Extract the (X, Y) coordinate from the center of the cell holding the provided text.  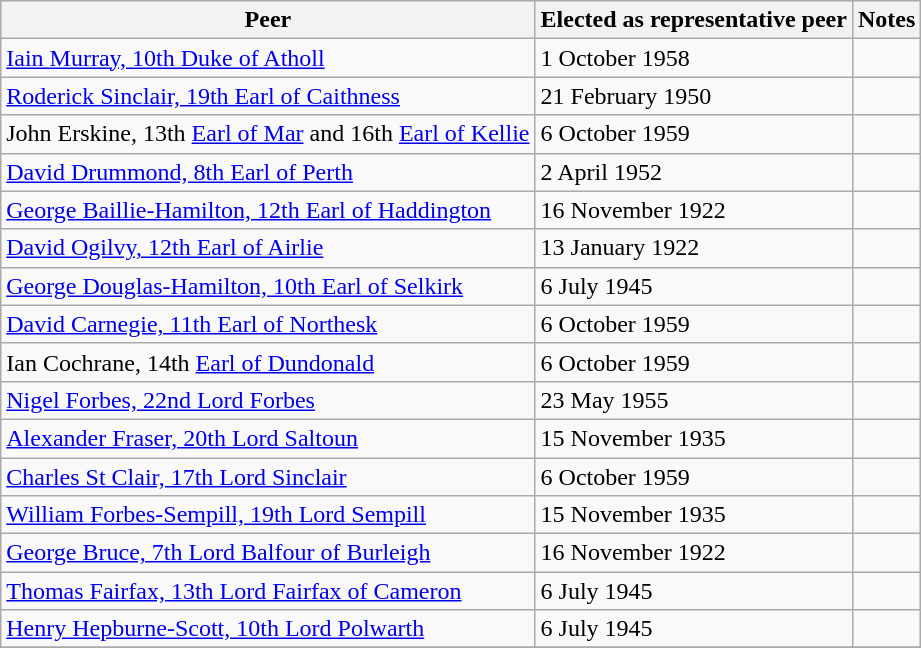
1 October 1958 (694, 58)
Elected as representative peer (694, 20)
William Forbes-Sempill, 19th Lord Sempill (268, 515)
George Douglas-Hamilton, 10th Earl of Selkirk (268, 286)
Charles St Clair, 17th Lord Sinclair (268, 477)
Ian Cochrane, 14th Earl of Dundonald (268, 362)
13 January 1922 (694, 248)
David Drummond, 8th Earl of Perth (268, 172)
Thomas Fairfax, 13th Lord Fairfax of Cameron (268, 591)
George Bruce, 7th Lord Balfour of Burleigh (268, 553)
Notes (886, 20)
David Carnegie, 11th Earl of Northesk (268, 324)
John Erskine, 13th Earl of Mar and 16th Earl of Kellie (268, 134)
Iain Murray, 10th Duke of Atholl (268, 58)
Henry Hepburne-Scott, 10th Lord Polwarth (268, 629)
George Baillie-Hamilton, 12th Earl of Haddington (268, 210)
Roderick Sinclair, 19th Earl of Caithness (268, 96)
21 February 1950 (694, 96)
23 May 1955 (694, 400)
2 April 1952 (694, 172)
Peer (268, 20)
David Ogilvy, 12th Earl of Airlie (268, 248)
Nigel Forbes, 22nd Lord Forbes (268, 400)
Alexander Fraser, 20th Lord Saltoun (268, 438)
